Return (x, y) of the center of cell containing provided text 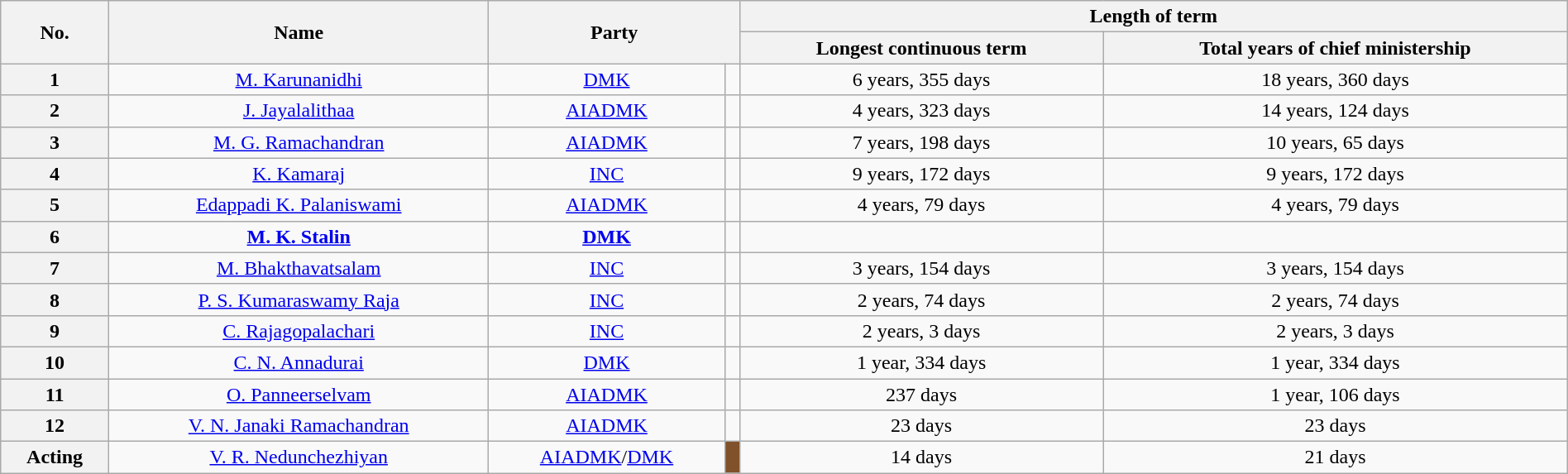
237 days (921, 395)
14 days (921, 457)
C. N. Annadurai (298, 362)
V. N. Janaki Ramachandran (298, 426)
8 (55, 299)
11 (55, 395)
12 (55, 426)
C. Rajagopalachari (298, 331)
O. Panneerselvam (298, 395)
3 (55, 142)
9 (55, 331)
K. Kamaraj (298, 174)
Edappadi K. Palaniswami (298, 205)
J. Jayalalithaa (298, 111)
P. S. Kumaraswamy Raja (298, 299)
4 (55, 174)
1 (55, 79)
7 years, 198 days (921, 142)
21 days (1335, 457)
14 years, 124 days (1335, 111)
Longest continuous term (921, 48)
Total years of chief ministership (1335, 48)
6 (55, 237)
M. K. Stalin (298, 237)
M. Karunanidhi (298, 79)
10 (55, 362)
Party (614, 32)
5 (55, 205)
Name (298, 32)
V. R. Nedunchezhiyan (298, 457)
M. G. Ramachandran (298, 142)
AIADMK/DMK (607, 457)
M. Bhakthavatsalam (298, 268)
Length of term (1153, 17)
7 (55, 268)
1 year, 106 days (1335, 395)
18 years, 360 days (1335, 79)
4 years, 323 days (921, 111)
2 (55, 111)
10 years, 65 days (1335, 142)
Acting (55, 457)
6 years, 355 days (921, 79)
No. (55, 32)
